Find where the given text appears and provide that cell's center as (x, y) coordinate. 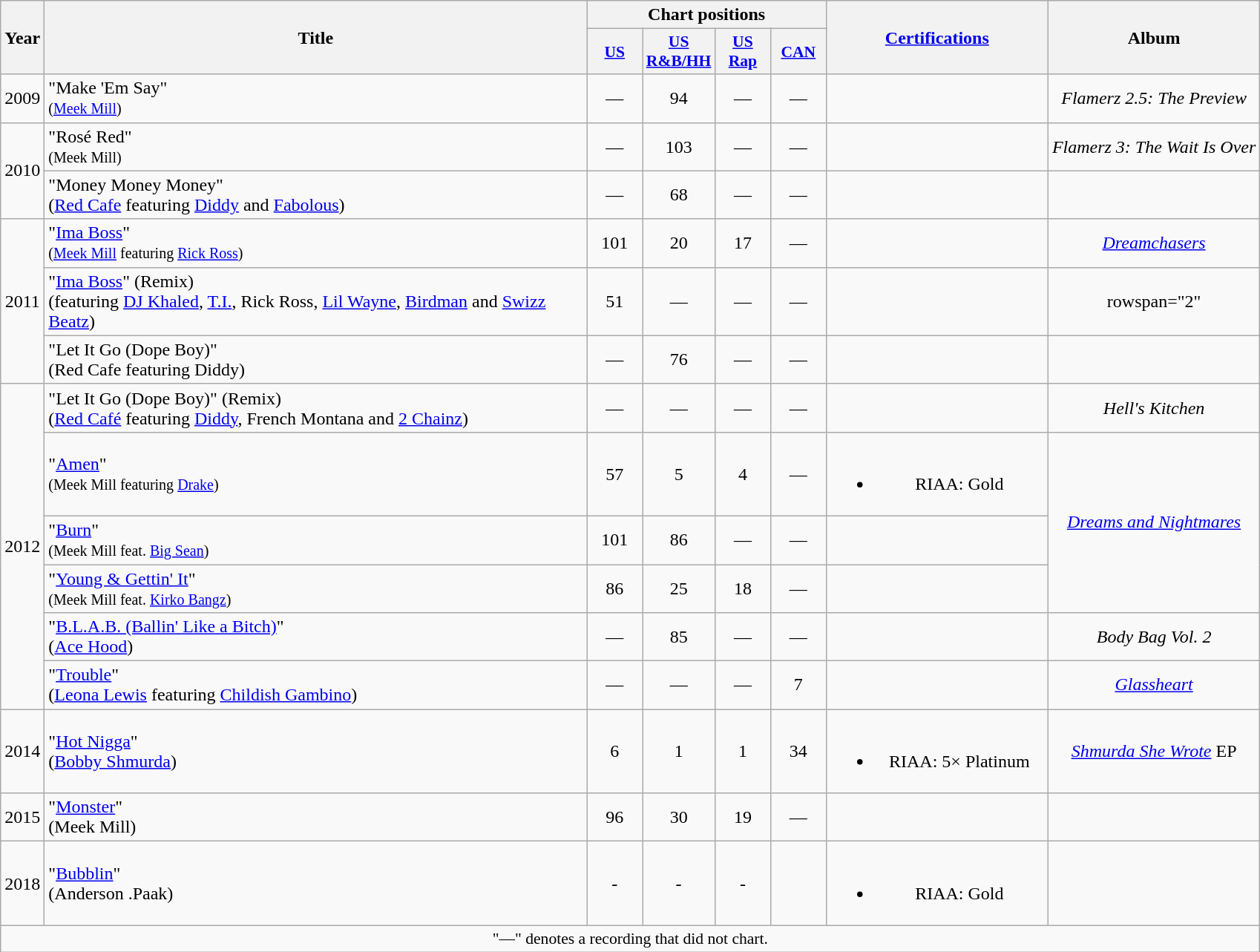
103 (679, 147)
"Burn"(Meek Mill feat. Big Sean) (316, 540)
19 (742, 818)
Title (316, 37)
2015 (22, 818)
Shmurda She Wrote EP (1153, 751)
51 (614, 301)
30 (679, 818)
Flamerz 2.5: The Preview (1153, 98)
2014 (22, 751)
Hell's Kitchen (1153, 408)
18 (742, 588)
7 (798, 686)
94 (679, 98)
Flamerz 3: The Wait Is Over (1153, 147)
25 (679, 588)
Certifications (936, 37)
96 (614, 818)
"Amen"(Meek Mill featuring Drake) (316, 473)
76 (679, 359)
RIAA: 5× Platinum (936, 751)
US Rap (742, 52)
Album (1153, 37)
US R&B/HH (679, 52)
"Ima Boss"(Meek Mill featuring Rick Ross) (316, 243)
Chart positions (706, 15)
"Bubblin" (Anderson .Paak) (316, 883)
"Money Money Money"(Red Cafe featuring Diddy and Fabolous) (316, 194)
85 (679, 637)
"Let It Go (Dope Boy)"(Red Cafe featuring Diddy) (316, 359)
57 (614, 473)
Year (22, 37)
Dreams and Nightmares (1153, 522)
"Young & Gettin' It"(Meek Mill feat. Kirko Bangz) (316, 588)
68 (679, 194)
"Hot Nigga" (Bobby Shmurda) (316, 751)
CAN (798, 52)
2011 (22, 301)
2018 (22, 883)
"Rosé Red" (Meek Mill) (316, 147)
Dreamchasers (1153, 243)
US (614, 52)
5 (679, 473)
6 (614, 751)
"—" denotes a recording that did not chart. (631, 939)
"Ima Boss" (Remix)(featuring DJ Khaled, T.I., Rick Ross, Lil Wayne, Birdman and Swizz Beatz) (316, 301)
4 (742, 473)
Glassheart (1153, 686)
rowspan="2" (1153, 301)
2010 (22, 171)
"Trouble"(Leona Lewis featuring Childish Gambino) (316, 686)
34 (798, 751)
2012 (22, 546)
Body Bag Vol. 2 (1153, 637)
"Let It Go (Dope Boy)" (Remix)(Red Café featuring Diddy, French Montana and 2 Chainz) (316, 408)
20 (679, 243)
17 (742, 243)
"Monster" (Meek Mill) (316, 818)
2009 (22, 98)
"Make 'Em Say"(Meek Mill) (316, 98)
"B.L.A.B. (Ballin' Like a Bitch)" (Ace Hood) (316, 637)
